For the text-containing cell, return its midpoint in [x, y] coordinate format. 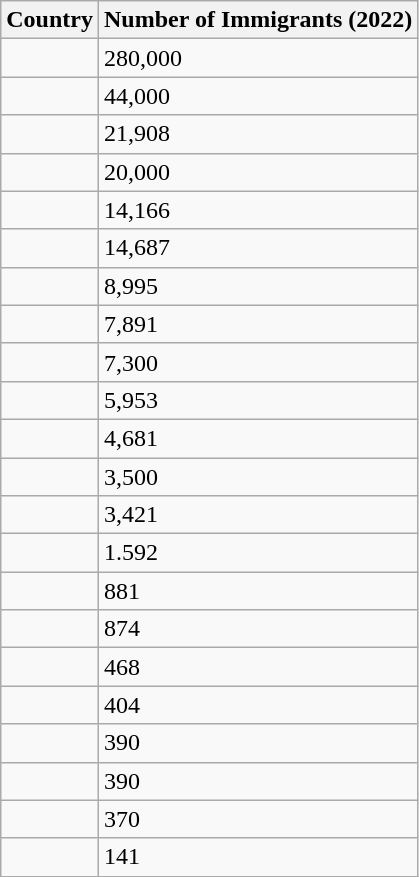
370 [258, 819]
14,687 [258, 248]
280,000 [258, 58]
14,166 [258, 210]
874 [258, 629]
21,908 [258, 134]
1.592 [258, 553]
5,953 [258, 400]
3,421 [258, 515]
3,500 [258, 477]
44,000 [258, 96]
881 [258, 591]
7,891 [258, 324]
8,995 [258, 286]
Number of Immigrants (2022) [258, 20]
Country [50, 20]
141 [258, 857]
4,681 [258, 438]
20,000 [258, 172]
7,300 [258, 362]
404 [258, 705]
468 [258, 667]
